From the cell containing the given text, extract its center point as (x, y) coordinate. 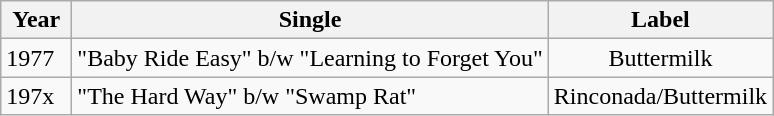
Buttermilk (660, 58)
197x (36, 96)
Rinconada/Buttermilk (660, 96)
Single (310, 20)
Label (660, 20)
"The Hard Way" b/w "Swamp Rat" (310, 96)
1977 (36, 58)
"Baby Ride Easy" b/w "Learning to Forget You" (310, 58)
Year (36, 20)
